From the cell containing the given text, extract its center point as [X, Y] coordinate. 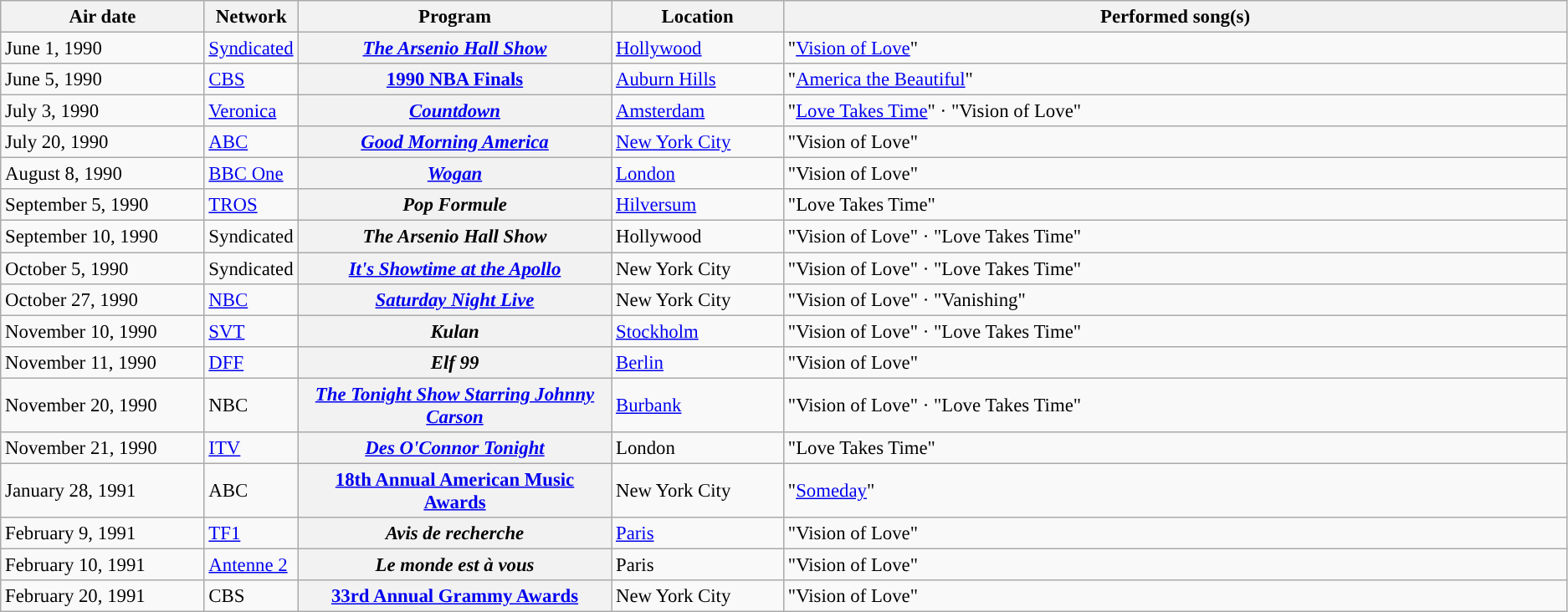
"Someday" [1176, 490]
Performed song(s) [1176, 17]
Veronica [251, 111]
Elf 99 [454, 362]
33rd Annual Grammy Awards [454, 596]
The Tonight Show Starring Johnny Carson [454, 405]
September 5, 1990 [102, 205]
February 9, 1991 [102, 533]
Antenne 2 [251, 564]
Amsterdam [698, 111]
SVT [251, 331]
Le monde est à vous [454, 564]
"Love Takes Time" · "Vision of Love" [1176, 111]
It's Showtime at the Apollo [454, 268]
Saturday Night Live [454, 299]
BBC One [251, 174]
Program [454, 17]
August 8, 1990 [102, 174]
Countdown [454, 111]
November 20, 1990 [102, 405]
Wogan [454, 174]
Kulan [454, 331]
Des O'Connor Tonight [454, 448]
January 28, 1991 [102, 490]
TROS [251, 205]
September 10, 1990 [102, 237]
TF1 [251, 533]
1990 NBA Finals [454, 79]
November 11, 1990 [102, 362]
Avis de recherche [454, 533]
Berlin [698, 362]
June 1, 1990 [102, 48]
Burbank [698, 405]
July 3, 1990 [102, 111]
ITV [251, 448]
"America the Beautiful" [1176, 79]
November 10, 1990 [102, 331]
Good Morning America [454, 142]
July 20, 1990 [102, 142]
Hilversum [698, 205]
June 5, 1990 [102, 79]
October 5, 1990 [102, 268]
Network [251, 17]
Location [698, 17]
Stockholm [698, 331]
Auburn Hills [698, 79]
February 10, 1991 [102, 564]
18th Annual American Music Awards [454, 490]
February 20, 1991 [102, 596]
November 21, 1990 [102, 448]
"Vision of Love" · "Vanishing" [1176, 299]
DFF [251, 362]
October 27, 1990 [102, 299]
Air date [102, 17]
Pop Formule [454, 205]
